Scan for the cell matching the given text and deliver its [X, Y] coordinate at center. 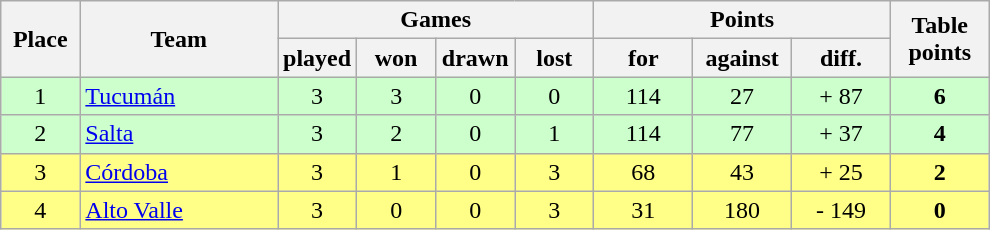
Games [436, 20]
+ 25 [842, 172]
Córdoba [179, 172]
Tablepoints [940, 39]
Points [742, 20]
played [318, 58]
Place [40, 39]
drawn [476, 58]
+ 87 [842, 96]
- 149 [842, 210]
68 [644, 172]
Team [179, 39]
won [396, 58]
43 [742, 172]
Salta [179, 134]
Tucumán [179, 96]
77 [742, 134]
against [742, 58]
180 [742, 210]
27 [742, 96]
31 [644, 210]
for [644, 58]
Alto Valle [179, 210]
lost [554, 58]
diff. [842, 58]
6 [940, 96]
+ 37 [842, 134]
